From the cell containing the given text, extract its center point as (X, Y) coordinate. 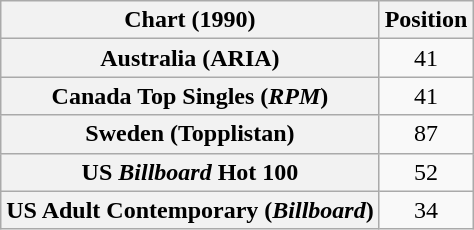
Chart (1990) (190, 20)
Position (426, 20)
Canada Top Singles (RPM) (190, 96)
87 (426, 134)
Australia (ARIA) (190, 58)
US Adult Contemporary (Billboard) (190, 210)
34 (426, 210)
52 (426, 172)
US Billboard Hot 100 (190, 172)
Sweden (Topplistan) (190, 134)
